For the text-containing cell, return its midpoint in (X, Y) coordinate format. 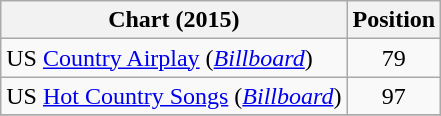
Chart (2015) (174, 20)
US Country Airplay (Billboard) (174, 58)
97 (394, 96)
Position (394, 20)
US Hot Country Songs (Billboard) (174, 96)
79 (394, 58)
